Output the (x, y) coordinate of the center of the cell containing the given text.  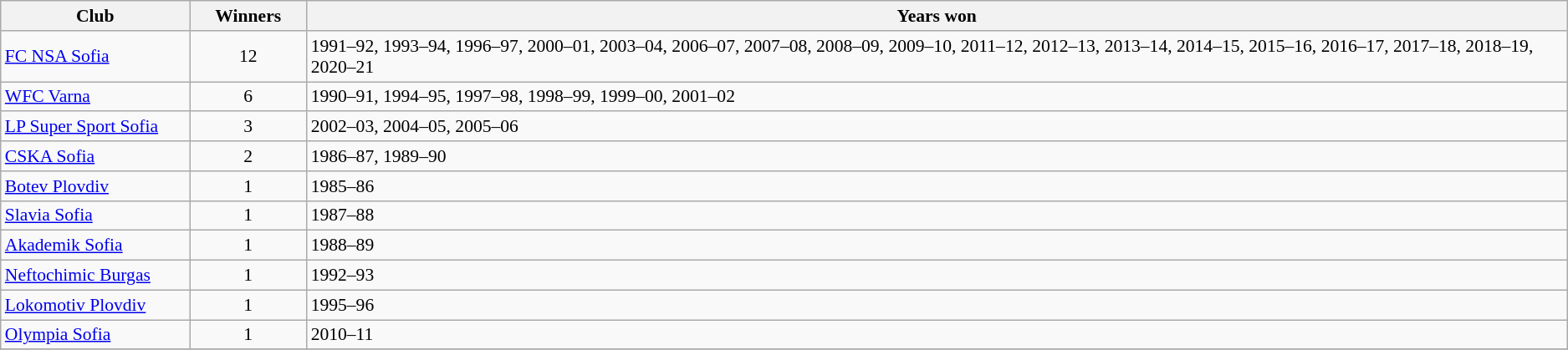
Botev Plovdiv (95, 186)
6 (248, 97)
Winners (248, 16)
1988–89 (937, 246)
Lokomotiv Plovdiv (95, 305)
Akademik Sofia (95, 246)
1992–93 (937, 276)
2 (248, 156)
3 (248, 127)
Olympia Sofia (95, 335)
Slavia Sofia (95, 216)
1986–87, 1989–90 (937, 156)
CSKA Sofia (95, 156)
2002–03, 2004–05, 2005–06 (937, 127)
Years won (937, 16)
FC NSA Sofia (95, 57)
1995–96 (937, 305)
2010–11 (937, 335)
Neftochimic Burgas (95, 276)
12 (248, 57)
Club (95, 16)
LP Super Sport Sofia (95, 127)
1990–91, 1994–95, 1997–98, 1998–99, 1999–00, 2001–02 (937, 97)
WFC Varna (95, 97)
1985–86 (937, 186)
1987–88 (937, 216)
